Capture the cell that displays the provided text and extract its [X, Y] central coordinate. 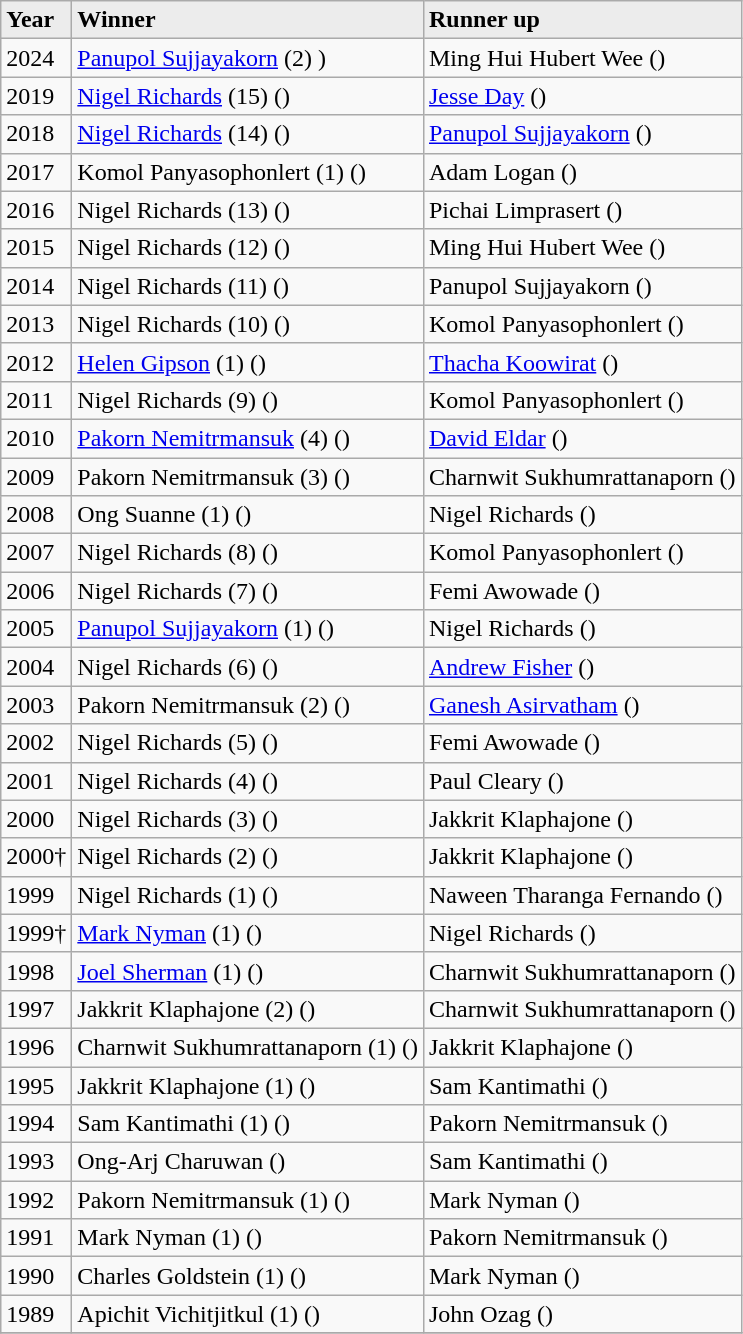
Adam Logan () [582, 172]
David Eldar () [582, 438]
2006 [36, 591]
Naween Tharanga Fernando () [582, 895]
Sam Kantimathi (1) () [248, 1124]
Nigel Richards (15) () [248, 96]
Pakorn Nemitrmansuk (3) () [248, 477]
1997 [36, 1009]
Joel Sherman (1) () [248, 971]
Komol Panyasophonlert (1) () [248, 172]
Thacha Koowirat () [582, 362]
1994 [36, 1124]
Ganesh Asirvatham () [582, 705]
Nigel Richards (4) () [248, 781]
Pakorn Nemitrmansuk (2) () [248, 705]
Nigel Richards (5) () [248, 743]
2011 [36, 400]
2003 [36, 705]
Runner up [582, 20]
Nigel Richards (9) () [248, 400]
John Ozag () [582, 1314]
Winner [248, 20]
2016 [36, 210]
Apichit Vichitjitkul (1) () [248, 1314]
Nigel Richards (6) () [248, 667]
Andrew Fisher () [582, 667]
Nigel Richards (10) () [248, 324]
Helen Gipson (1) () [248, 362]
2018 [36, 134]
1996 [36, 1047]
2013 [36, 324]
Nigel Richards (8) () [248, 553]
2007 [36, 553]
Nigel Richards (12) () [248, 248]
1991 [36, 1238]
Nigel Richards (3) () [248, 819]
2000† [36, 857]
1998 [36, 971]
Nigel Richards (2) () [248, 857]
2024 [36, 58]
Jesse Day () [582, 96]
Charles Goldstein (1) () [248, 1276]
2010 [36, 438]
2009 [36, 477]
Jakkrit Klaphajone (1) () [248, 1085]
Paul Cleary () [582, 781]
Nigel Richards (11) () [248, 286]
2017 [36, 172]
2005 [36, 629]
Panupol Sujjayakorn (2) ) [248, 58]
Nigel Richards (7) () [248, 591]
Jakkrit Klaphajone (2) () [248, 1009]
Pakorn Nemitrmansuk (4) () [248, 438]
2008 [36, 515]
1995 [36, 1085]
Ong-Arj Charuwan () [248, 1162]
Pakorn Nemitrmansuk (1) () [248, 1200]
1989 [36, 1314]
2002 [36, 743]
Nigel Richards (1) () [248, 895]
1990 [36, 1276]
Nigel Richards (14) () [248, 134]
1999 [36, 895]
Year [36, 20]
Pichai Limprasert () [582, 210]
2019 [36, 96]
1992 [36, 1200]
Charnwit Sukhumrattanaporn (1) () [248, 1047]
1999† [36, 933]
Nigel Richards (13) () [248, 210]
Ong Suanne (1) () [248, 515]
2014 [36, 286]
2015 [36, 248]
Panupol Sujjayakorn (1) () [248, 629]
2004 [36, 667]
2012 [36, 362]
2001 [36, 781]
1993 [36, 1162]
2000 [36, 819]
